Return [X, Y] of the center of cell containing provided text 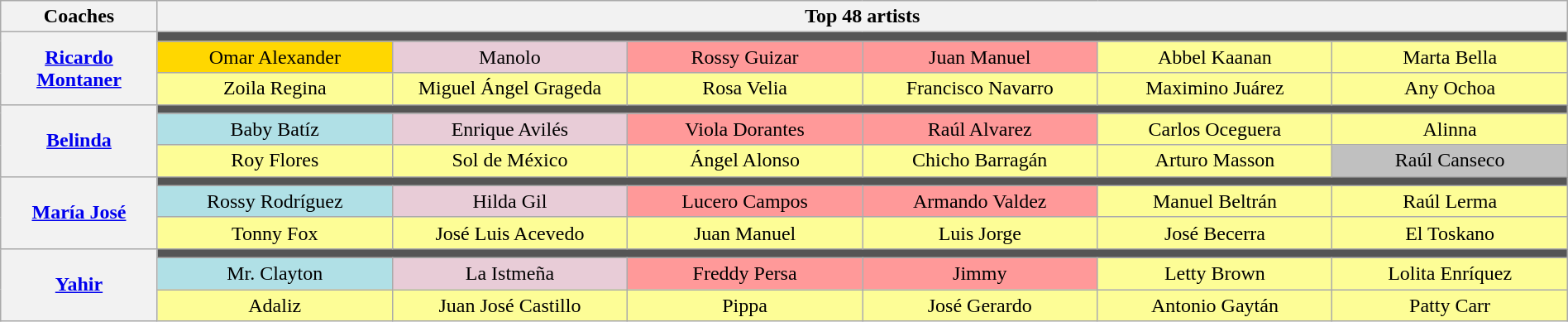
El Toskano [1450, 233]
Raúl Alvarez [980, 129]
La Istmeña [509, 273]
Freddy Persa [745, 273]
Coaches [79, 17]
Baby Batíz [275, 129]
Letty Brown [1215, 273]
Belinda [79, 141]
Rosa Velia [745, 89]
Ricardo Montaner [79, 68]
Rossy Rodríguez [275, 201]
Tonny Fox [275, 233]
Marta Bella [1450, 57]
Lolita Enríquez [1450, 273]
Juan José Castillo [509, 305]
Raúl Lerma [1450, 201]
Zoila Regina [275, 89]
Maximino Juárez [1215, 89]
Pippa [745, 305]
Lucero Campos [745, 201]
Mr. Clayton [275, 273]
José Luis Acevedo [509, 233]
Alinna [1450, 129]
Manolo [509, 57]
Francisco Navarro [980, 89]
Adaliz [275, 305]
Yahir [79, 285]
María José [79, 212]
Arturo Masson [1215, 161]
Raúl Canseco [1450, 161]
José Gerardo [980, 305]
Sol de México [509, 161]
Miguel Ángel Grageda [509, 89]
Roy Flores [275, 161]
Patty Carr [1450, 305]
Abbel Kaanan [1215, 57]
Jimmy [980, 273]
Luis Jorge [980, 233]
Chicho Barragán [980, 161]
Any Ochoa [1450, 89]
Rossy Guizar [745, 57]
Armando Valdez [980, 201]
Carlos Oceguera [1215, 129]
Top 48 artists [862, 17]
Ángel Alonso [745, 161]
Omar Alexander [275, 57]
Viola Dorantes [745, 129]
Hilda Gil [509, 201]
José Becerra [1215, 233]
Antonio Gaytán [1215, 305]
Enrique Avilés [509, 129]
Manuel Beltrán [1215, 201]
